Pinpoint the cell where the given text exists, returning its (X, Y) midpoint coordinate. 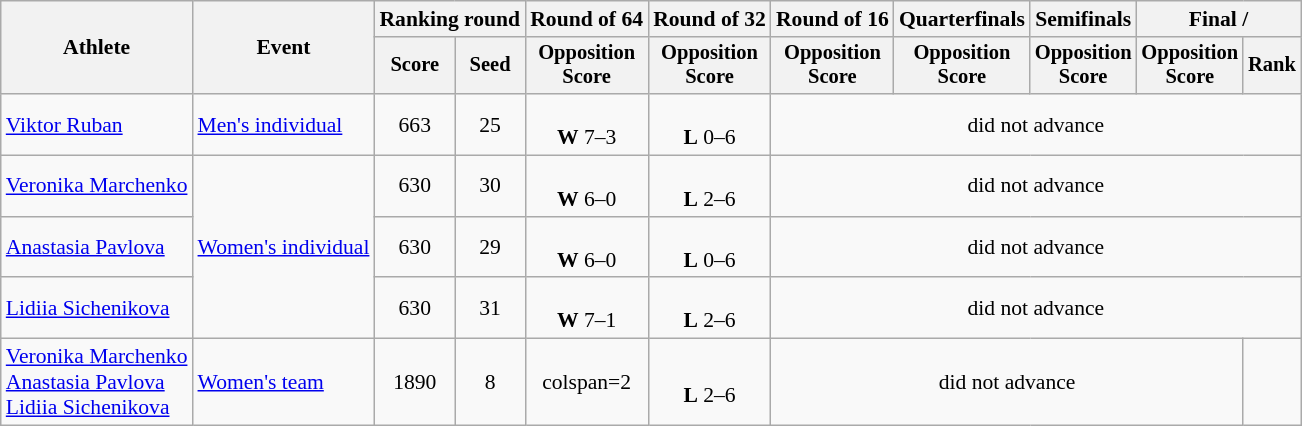
Score (414, 66)
Round of 64 (586, 19)
Veronika Marchenko (97, 186)
Women's individual (283, 248)
Round of 32 (710, 19)
Men's individual (283, 124)
Final / (1218, 19)
Quarterfinals (962, 19)
31 (490, 308)
Women's team (283, 382)
Veronika MarchenkoAnastasia PavlovaLidiia Sichenikova (97, 382)
Event (283, 48)
29 (490, 248)
Round of 16 (832, 19)
663 (414, 124)
25 (490, 124)
Viktor Ruban (97, 124)
Semifinals (1084, 19)
Athlete (97, 48)
Seed (490, 66)
Ranking round (450, 19)
Anastasia Pavlova (97, 248)
Lidiia Sichenikova (97, 308)
30 (490, 186)
Rank (1272, 66)
W 7–3 (586, 124)
1890 (414, 382)
8 (490, 382)
W 7–1 (586, 308)
colspan=2 (586, 382)
